Provide the [x, y] coordinate of the cell's center where the given text is located.  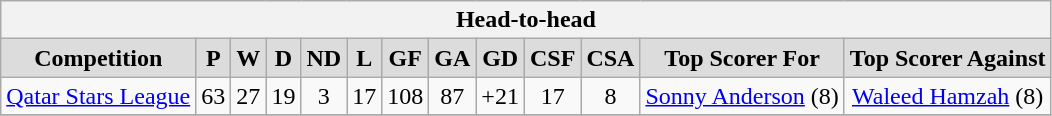
Top Scorer Against [948, 58]
GF [406, 58]
P [214, 58]
108 [406, 96]
GD [500, 58]
Waleed Hamzah (8) [948, 96]
CSA [610, 58]
63 [214, 96]
Top Scorer For [742, 58]
+21 [500, 96]
Competition [98, 58]
19 [284, 96]
27 [248, 96]
GA [452, 58]
87 [452, 96]
ND [324, 58]
CSF [552, 58]
Qatar Stars League [98, 96]
L [364, 58]
8 [610, 96]
Sonny Anderson (8) [742, 96]
3 [324, 96]
D [284, 58]
Head-to-head [526, 20]
W [248, 58]
